Search for the cell housing the specified text and yield its (X, Y) center coordinate. 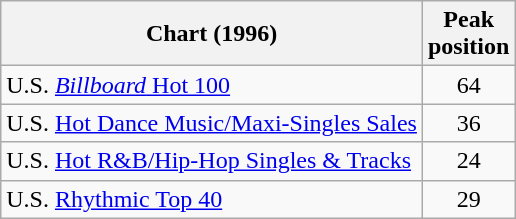
24 (468, 161)
Chart (1996) (212, 34)
36 (468, 123)
U.S. Rhythmic Top 40 (212, 199)
U.S. Hot R&B/Hip-Hop Singles & Tracks (212, 161)
U.S. Billboard Hot 100 (212, 85)
29 (468, 199)
Peakposition (468, 34)
U.S. Hot Dance Music/Maxi-Singles Sales (212, 123)
64 (468, 85)
